Scan for the cell matching the given text and deliver its (x, y) coordinate at center. 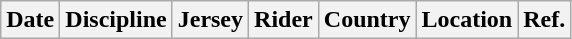
Location (467, 20)
Country (367, 20)
Date (30, 20)
Discipline (116, 20)
Rider (284, 20)
Jersey (210, 20)
Ref. (544, 20)
